Find where the given text appears and provide that cell's center as [X, Y] coordinate. 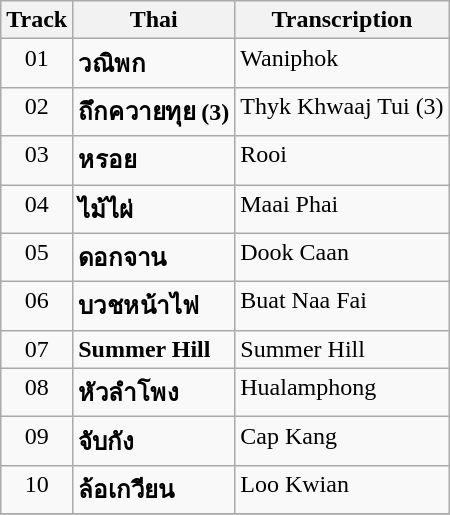
04 [37, 208]
07 [37, 349]
06 [37, 306]
Track [37, 20]
02 [37, 112]
วณิพก [154, 64]
ล้อเกวียน [154, 490]
05 [37, 258]
Buat Naa Fai [342, 306]
ไม้ไผ่ [154, 208]
Loo Kwian [342, 490]
Waniphok [342, 64]
09 [37, 442]
Rooi [342, 160]
หัวลำโพง [154, 392]
Thai [154, 20]
หรอย [154, 160]
Transcription [342, 20]
Maai Phai [342, 208]
ดอกจาน [154, 258]
Hualamphong [342, 392]
จับกัง [154, 442]
08 [37, 392]
ถึกควายทุย (3) [154, 112]
03 [37, 160]
Cap Kang [342, 442]
Dook Caan [342, 258]
01 [37, 64]
10 [37, 490]
บวชหน้าไฟ [154, 306]
Thyk Khwaaj Tui (3) [342, 112]
